From the cell containing the given text, extract its center point as [X, Y] coordinate. 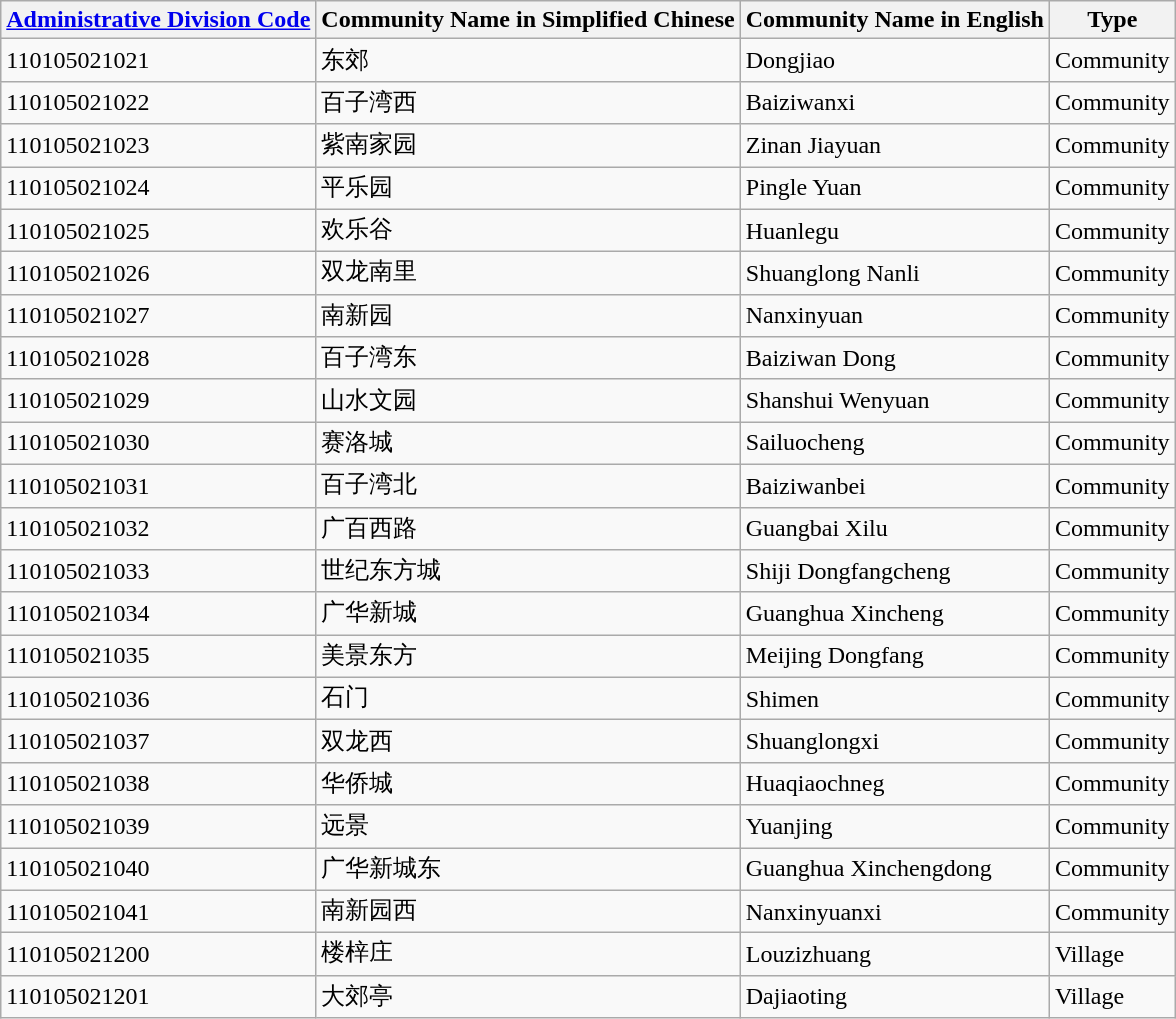
Dongjiao [894, 60]
Nanxinyuanxi [894, 912]
百子湾西 [528, 102]
110105021025 [158, 230]
双龙南里 [528, 274]
110105021039 [158, 826]
Community Name in Simplified Chinese [528, 20]
Shuanglong Nanli [894, 274]
110105021022 [158, 102]
Nanxinyuan [894, 316]
110105021029 [158, 400]
平乐园 [528, 188]
Zinan Jiayuan [894, 146]
110105021027 [158, 316]
Type [1112, 20]
南新园 [528, 316]
广百西路 [528, 528]
Baiziwanbei [894, 486]
110105021032 [158, 528]
广华新城东 [528, 870]
Guanghua Xinchengdong [894, 870]
Shanshui Wenyuan [894, 400]
远景 [528, 826]
Louzizhuang [894, 954]
110105021035 [158, 656]
Pingle Yuan [894, 188]
110105021024 [158, 188]
110105021033 [158, 572]
Sailuocheng [894, 444]
Guangbai Xilu [894, 528]
欢乐谷 [528, 230]
110105021200 [158, 954]
山水文园 [528, 400]
百子湾东 [528, 358]
Shimen [894, 698]
Huaqiaochneg [894, 784]
110105021021 [158, 60]
美景东方 [528, 656]
楼梓庄 [528, 954]
110105021034 [158, 614]
110105021026 [158, 274]
110105021036 [158, 698]
广华新城 [528, 614]
Meijing Dongfang [894, 656]
百子湾北 [528, 486]
Huanlegu [894, 230]
Administrative Division Code [158, 20]
南新园西 [528, 912]
世纪东方城 [528, 572]
石门 [528, 698]
Dajiaoting [894, 996]
110105021201 [158, 996]
110105021041 [158, 912]
紫南家园 [528, 146]
华侨城 [528, 784]
110105021038 [158, 784]
Guanghua Xincheng [894, 614]
Yuanjing [894, 826]
110105021030 [158, 444]
大郊亭 [528, 996]
Shiji Dongfangcheng [894, 572]
双龙西 [528, 742]
110105021023 [158, 146]
Community Name in English [894, 20]
110105021037 [158, 742]
110105021040 [158, 870]
110105021031 [158, 486]
Baiziwan Dong [894, 358]
Shuanglongxi [894, 742]
Baiziwanxi [894, 102]
赛洛城 [528, 444]
110105021028 [158, 358]
东郊 [528, 60]
